From the cell containing the given text, extract its center point as [x, y] coordinate. 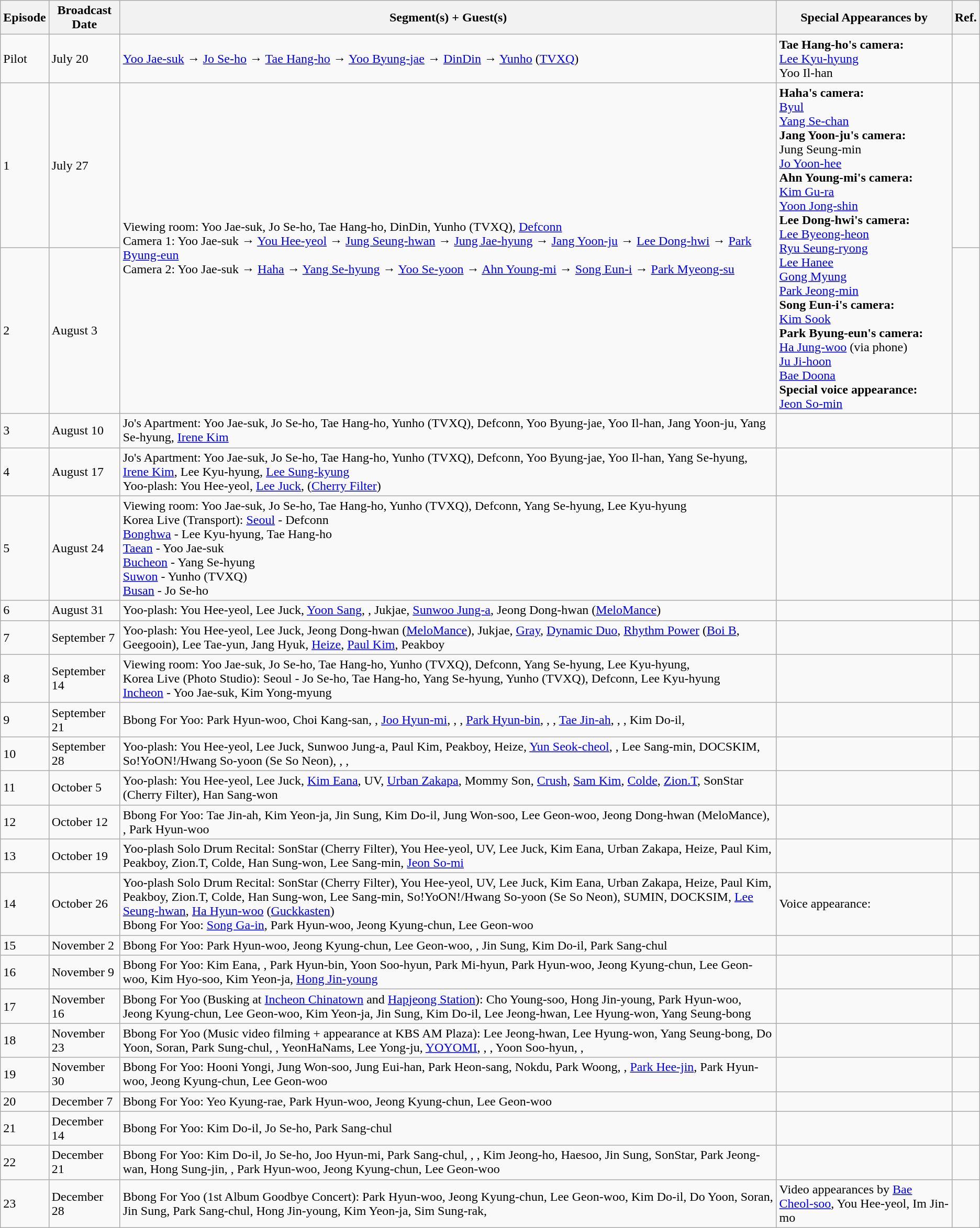
Bbong For Yoo: Kim Do-il, Jo Se-ho, Park Sang-chul [448, 1129]
Voice appearance: [864, 905]
October 19 [84, 856]
10 [25, 754]
December 28 [84, 1203]
20 [25, 1101]
Episode [25, 18]
December 21 [84, 1162]
September 14 [84, 678]
Tae Hang-ho's camera:Lee Kyu-hyungYoo Il-han [864, 59]
November 9 [84, 973]
18 [25, 1041]
3 [25, 430]
August 17 [84, 472]
15 [25, 945]
August 31 [84, 610]
Video appearances by Bae Cheol-soo, You Hee-yeol, Im Jin-mo [864, 1203]
October 12 [84, 822]
August 10 [84, 430]
22 [25, 1162]
9 [25, 719]
December 14 [84, 1129]
August 24 [84, 548]
16 [25, 973]
Special Appearances by [864, 18]
September 7 [84, 638]
Pilot [25, 59]
23 [25, 1203]
December 7 [84, 1101]
5 [25, 548]
November 2 [84, 945]
October 5 [84, 787]
12 [25, 822]
17 [25, 1006]
Ref. [965, 18]
4 [25, 472]
November 23 [84, 1041]
September 28 [84, 754]
13 [25, 856]
Yoo-plash: You Hee-yeol, Lee Juck, Yoon Sang, , Jukjae, Sunwoo Jung-a, Jeong Dong-hwan (MeloMance) [448, 610]
Jo's Apartment: Yoo Jae-suk, Jo Se-ho, Tae Hang-ho, Yunho (TVXQ), Defconn, Yoo Byung-jae, Yoo Il-han, Jang Yoon-ju, Yang Se-hyung, Irene Kim [448, 430]
7 [25, 638]
November 16 [84, 1006]
July 27 [84, 165]
Yoo-plash: You Hee-yeol, Lee Juck, Kim Eana, UV, Urban Zakapa, Mommy Son, Crush, Sam Kim, Colde, Zion.T, SonStar (Cherry Filter), Han Sang-won [448, 787]
October 26 [84, 905]
September 21 [84, 719]
Bbong For Yoo: Yeo Kyung-rae, Park Hyun-woo, Jeong Kyung-chun, Lee Geon-woo [448, 1101]
8 [25, 678]
1 [25, 165]
November 30 [84, 1074]
Broadcast Date [84, 18]
Bbong For Yoo: Tae Jin-ah, Kim Yeon-ja, Jin Sung, Kim Do-il, Jung Won-soo, Lee Geon-woo, Jeong Dong-hwan (MeloMance), , Park Hyun-woo [448, 822]
11 [25, 787]
21 [25, 1129]
Bbong For Yoo: Park Hyun-woo, Choi Kang-san, , Joo Hyun-mi, , , Park Hyun-bin, , , Tae Jin-ah, , , Kim Do-il, [448, 719]
July 20 [84, 59]
19 [25, 1074]
Bbong For Yoo: Park Hyun-woo, Jeong Kyung-chun, Lee Geon-woo, , Jin Sung, Kim Do-il, Park Sang-chul [448, 945]
Yoo Jae-suk → Jo Se-ho → Tae Hang-ho → Yoo Byung-jae → DinDin → Yunho (TVXQ) [448, 59]
2 [25, 331]
6 [25, 610]
Segment(s) + Guest(s) [448, 18]
August 3 [84, 331]
14 [25, 905]
